Pinpoint the cell where the given text exists, returning its (X, Y) midpoint coordinate. 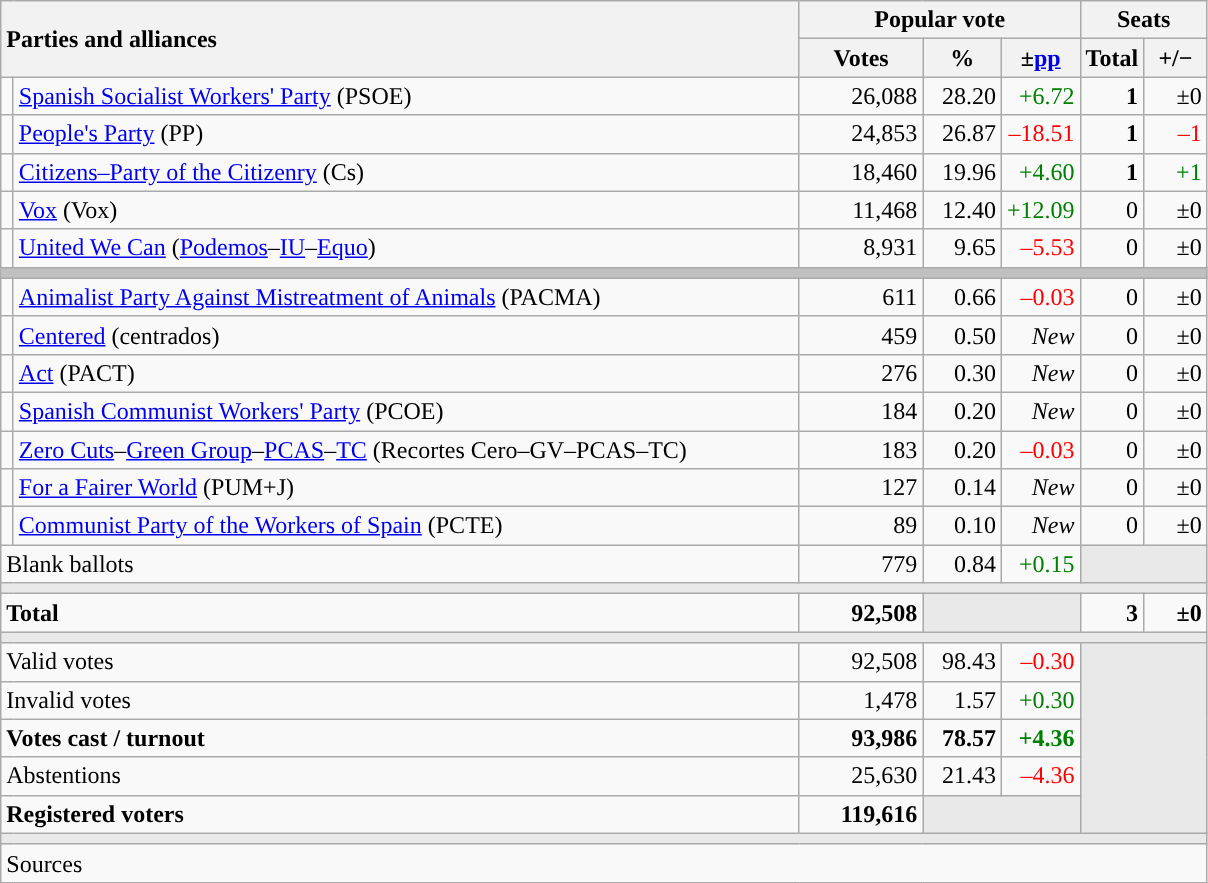
0.10 (962, 526)
+/− (1176, 58)
Blank ballots (400, 564)
0.30 (962, 373)
8,931 (861, 248)
0.84 (962, 564)
1.57 (962, 700)
United We Can (Podemos–IU–Equo) (406, 248)
93,986 (861, 738)
–1 (1176, 134)
Spanish Communist Workers' Party (PCOE) (406, 411)
18,460 (861, 172)
+4.36 (1040, 738)
–5.53 (1040, 248)
+4.60 (1040, 172)
12.40 (962, 210)
24,853 (861, 134)
Communist Party of the Workers of Spain (PCTE) (406, 526)
Parties and alliances (400, 39)
Centered (centrados) (406, 335)
3 (1112, 613)
0.14 (962, 488)
1,478 (861, 700)
183 (861, 449)
89 (861, 526)
0.50 (962, 335)
+6.72 (1040, 96)
26.87 (962, 134)
Abstentions (400, 776)
–4.36 (1040, 776)
Invalid votes (400, 700)
26,088 (861, 96)
9.65 (962, 248)
78.57 (962, 738)
21.43 (962, 776)
+0.30 (1040, 700)
Animalist Party Against Mistreatment of Animals (PACMA) (406, 297)
276 (861, 373)
184 (861, 411)
% (962, 58)
98.43 (962, 662)
Citizens–Party of the Citizenry (Cs) (406, 172)
127 (861, 488)
Votes (861, 58)
119,616 (861, 814)
Votes cast / turnout (400, 738)
779 (861, 564)
People's Party (PP) (406, 134)
Popular vote (940, 20)
Spanish Socialist Workers' Party (PSOE) (406, 96)
–0.30 (1040, 662)
19.96 (962, 172)
Vox (Vox) (406, 210)
Valid votes (400, 662)
+0.15 (1040, 564)
+1 (1176, 172)
+12.09 (1040, 210)
For a Fairer World (PUM+J) (406, 488)
±pp (1040, 58)
Registered voters (400, 814)
25,630 (861, 776)
0.66 (962, 297)
Zero Cuts–Green Group–PCAS–TC (Recortes Cero–GV–PCAS–TC) (406, 449)
Sources (604, 863)
459 (861, 335)
–18.51 (1040, 134)
11,468 (861, 210)
Act (PACT) (406, 373)
611 (861, 297)
Seats (1144, 20)
28.20 (962, 96)
